Scan for the cell matching the given text and deliver its (X, Y) coordinate at center. 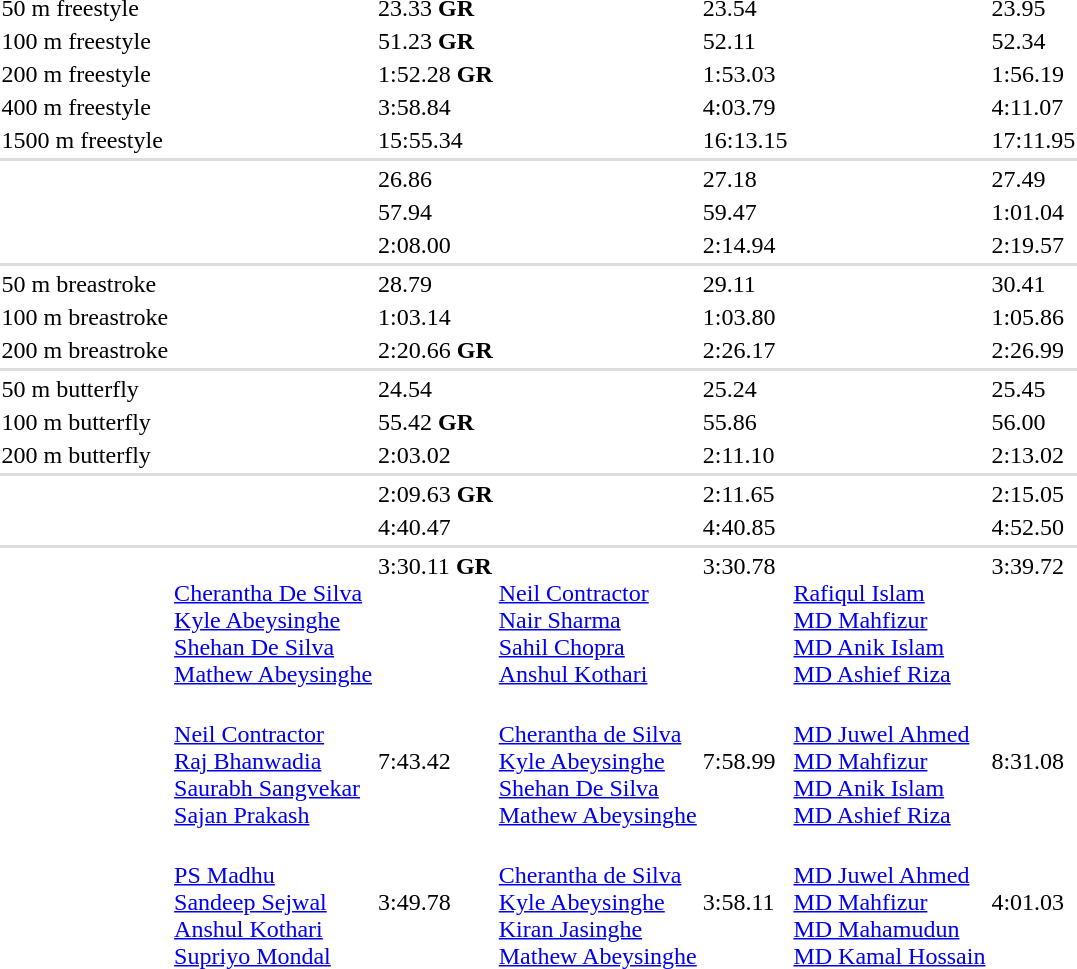
100 m breastroke (85, 317)
100 m butterfly (85, 422)
400 m freestyle (85, 107)
56.00 (1034, 422)
100 m freestyle (85, 41)
4:11.07 (1034, 107)
17:11.95 (1034, 140)
51.23 GR (436, 41)
3:30.11 GR (436, 620)
27.49 (1034, 179)
3:30.78 (745, 620)
25.24 (745, 389)
2:20.66 GR (436, 350)
52.34 (1034, 41)
7:58.99 (745, 761)
3:58.84 (436, 107)
200 m breastroke (85, 350)
26.86 (436, 179)
1:03.80 (745, 317)
4:40.85 (745, 527)
1:53.03 (745, 74)
59.47 (745, 212)
1:05.86 (1034, 317)
Neil ContractorRaj Bhanwadia Saurabh Sangvekar Sajan Prakash (274, 761)
4:52.50 (1034, 527)
50 m butterfly (85, 389)
2:13.02 (1034, 455)
1:01.04 (1034, 212)
4:03.79 (745, 107)
1:52.28 GR (436, 74)
1:03.14 (436, 317)
4:40.47 (436, 527)
200 m butterfly (85, 455)
2:26.17 (745, 350)
8:31.08 (1034, 761)
24.54 (436, 389)
30.41 (1034, 284)
16:13.15 (745, 140)
3:39.72 (1034, 620)
200 m freestyle (85, 74)
2:11.65 (745, 494)
2:19.57 (1034, 245)
7:43.42 (436, 761)
55.86 (745, 422)
55.42 GR (436, 422)
2:14.94 (745, 245)
25.45 (1034, 389)
2:08.00 (436, 245)
1500 m freestyle (85, 140)
2:09.63 GR (436, 494)
28.79 (436, 284)
Cherantha de Silva Kyle Abeysinghe Shehan De Silva Mathew Abeysinghe (598, 761)
2:03.02 (436, 455)
1:56.19 (1034, 74)
50 m breastroke (85, 284)
Neil Contractor Nair Sharma Sahil Chopra Anshul Kothari (598, 620)
57.94 (436, 212)
15:55.34 (436, 140)
2:26.99 (1034, 350)
Rafiqul Islam MD MahfizurMD Anik IslamMD Ashief Riza (890, 620)
2:11.10 (745, 455)
MD Juwel Ahmed MD MahfizurMD Anik IslamMD Ashief Riza (890, 761)
Cherantha De Silva Kyle Abeysinghe Shehan De Silva Mathew Abeysinghe (274, 620)
29.11 (745, 284)
2:15.05 (1034, 494)
52.11 (745, 41)
27.18 (745, 179)
